For the text-containing cell, return its midpoint in (X, Y) coordinate format. 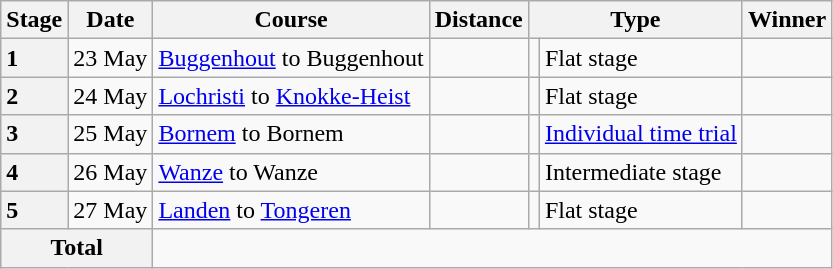
Distance (478, 20)
Landen to Tongeren (291, 210)
23 May (110, 58)
25 May (110, 134)
Wanze to Wanze (291, 172)
Bornem to Bornem (291, 134)
2 (34, 96)
Type (635, 20)
24 May (110, 96)
Stage (34, 20)
3 (34, 134)
Individual time trial (640, 134)
Winner (786, 20)
27 May (110, 210)
5 (34, 210)
4 (34, 172)
Buggenhout to Buggenhout (291, 58)
Course (291, 20)
Intermediate stage (640, 172)
Total (77, 248)
Lochristi to Knokke-Heist (291, 96)
Date (110, 20)
1 (34, 58)
26 May (110, 172)
